Find where the given text appears and provide that cell's center as (X, Y) coordinate. 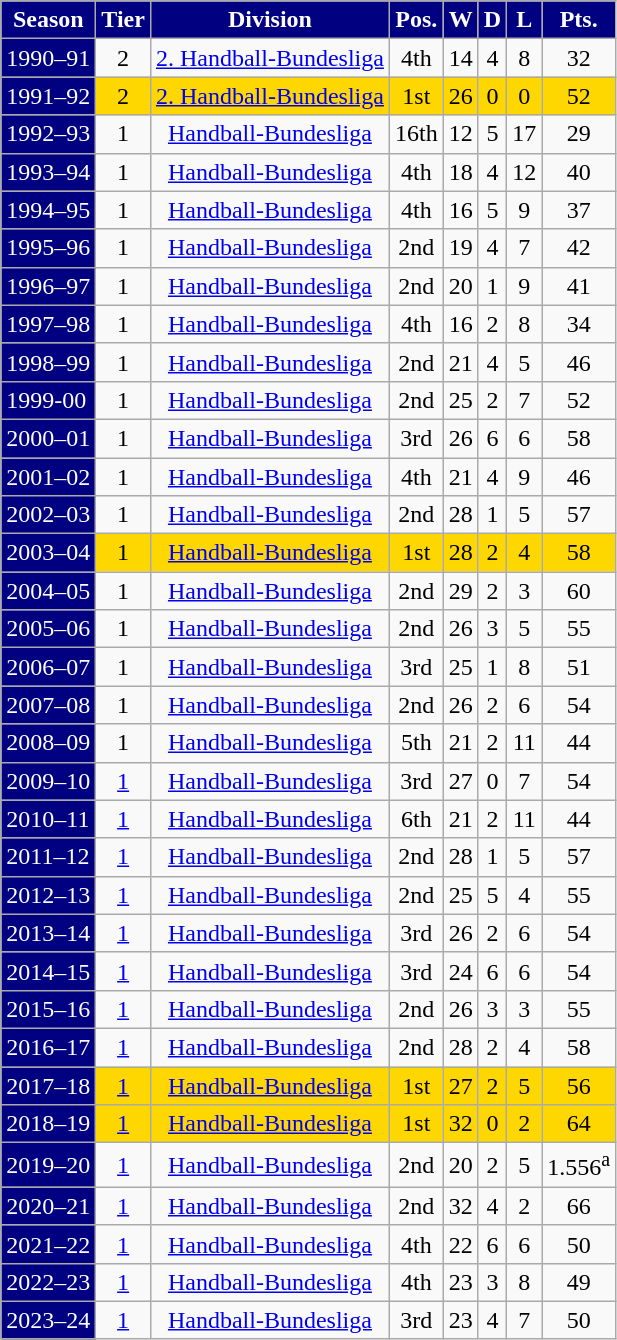
2021–22 (48, 1244)
16th (416, 134)
2014–15 (48, 971)
1.556a (579, 1166)
2016–17 (48, 1047)
Tier (124, 20)
41 (579, 286)
51 (579, 667)
2000–01 (48, 438)
L (524, 20)
2009–10 (48, 781)
42 (579, 248)
2011–12 (48, 857)
5th (416, 743)
Pts. (579, 20)
1992–93 (48, 134)
2001–02 (48, 477)
2003–04 (48, 553)
2018–19 (48, 1124)
Pos. (416, 20)
2019–20 (48, 1166)
22 (460, 1244)
2020–21 (48, 1206)
24 (460, 971)
1994–95 (48, 210)
2012–13 (48, 895)
6th (416, 819)
37 (579, 210)
Season (48, 20)
2006–07 (48, 667)
34 (579, 324)
2023–24 (48, 1320)
2005–06 (48, 629)
2015–16 (48, 1009)
1996–97 (48, 286)
1993–94 (48, 172)
Division (270, 20)
14 (460, 58)
2008–09 (48, 743)
D (492, 20)
1990–91 (48, 58)
19 (460, 248)
2004–05 (48, 591)
1998–99 (48, 362)
1999-00 (48, 400)
64 (579, 1124)
2017–18 (48, 1085)
18 (460, 172)
40 (579, 172)
49 (579, 1282)
60 (579, 591)
2010–11 (48, 819)
66 (579, 1206)
2002–03 (48, 515)
56 (579, 1085)
2007–08 (48, 705)
2022–23 (48, 1282)
W (460, 20)
2013–14 (48, 933)
1991–92 (48, 96)
1997–98 (48, 324)
17 (524, 134)
1995–96 (48, 248)
